Detect which cell encompasses the target text, then output its [x, y] center coordinate. 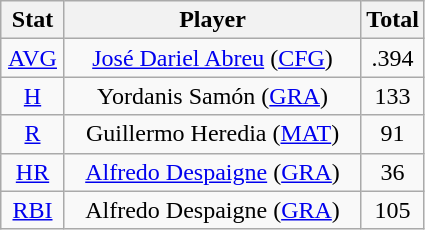
Yordanis Samón (GRA) [212, 96]
Stat [33, 20]
HR [33, 172]
Guillermo Heredia (MAT) [212, 134]
AVG [33, 58]
Total [393, 20]
133 [393, 96]
R [33, 134]
José Dariel Abreu (CFG) [212, 58]
H [33, 96]
91 [393, 134]
105 [393, 210]
36 [393, 172]
.394 [393, 58]
Player [212, 20]
RBI [33, 210]
